Capture the cell that displays the provided text and extract its (X, Y) central coordinate. 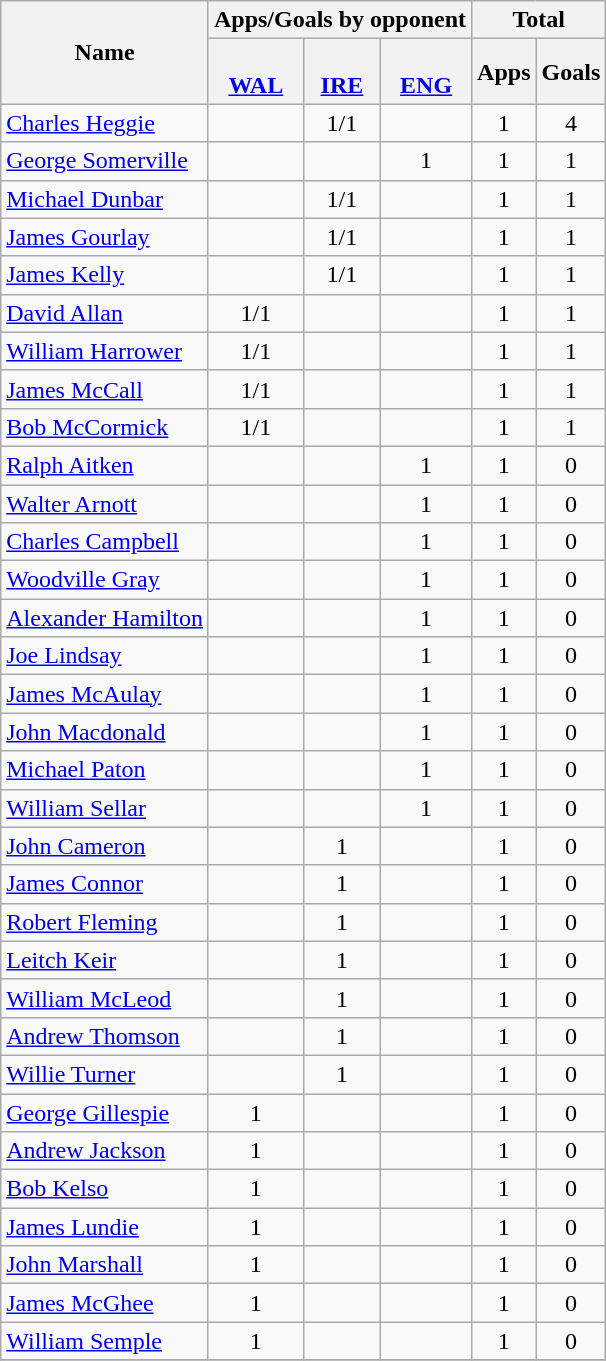
James McAulay (105, 694)
William Harrower (105, 351)
James Connor (105, 884)
IRE (342, 72)
John Cameron (105, 846)
Charles Heggie (105, 123)
William Sellar (105, 808)
Apps (504, 72)
James Gourlay (105, 237)
Total (539, 20)
James McGhee (105, 1303)
George Somerville (105, 161)
James McCall (105, 389)
Charles Campbell (105, 542)
David Allan (105, 313)
Ralph Aitken (105, 465)
Michael Paton (105, 770)
Joe Lindsay (105, 656)
Bob McCormick (105, 427)
Apps/Goals by opponent (340, 20)
Robert Fleming (105, 922)
James Lundie (105, 1227)
Andrew Thomson (105, 1036)
Michael Dunbar (105, 199)
William McLeod (105, 998)
Bob Kelso (105, 1189)
Walter Arnott (105, 503)
Andrew Jackson (105, 1151)
William Semple (105, 1341)
Willie Turner (105, 1074)
Woodville Gray (105, 580)
WAL (256, 72)
James Kelly (105, 275)
Alexander Hamilton (105, 618)
George Gillespie (105, 1113)
Name (105, 52)
John Macdonald (105, 732)
John Marshall (105, 1265)
Leitch Keir (105, 960)
ENG (426, 72)
Goals (571, 72)
4 (571, 123)
